Scan for the cell matching the given text and deliver its (X, Y) coordinate at center. 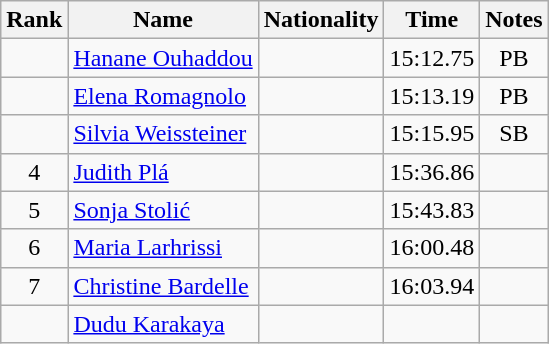
5 (34, 210)
Elena Romagnolo (163, 96)
Sonja Stolić (163, 210)
Silvia Weissteiner (163, 134)
Name (163, 20)
Nationality (321, 20)
Maria Larhrissi (163, 248)
6 (34, 248)
Notes (514, 20)
Time (432, 20)
Dudu Karakaya (163, 324)
15:12.75 (432, 58)
15:43.83 (432, 210)
Christine Bardelle (163, 286)
15:13.19 (432, 96)
7 (34, 286)
16:00.48 (432, 248)
16:03.94 (432, 286)
Rank (34, 20)
15:15.95 (432, 134)
Judith Plá (163, 172)
Hanane Ouhaddou (163, 58)
15:36.86 (432, 172)
4 (34, 172)
SB (514, 134)
